Extract the [x, y] coordinate from the center of the cell holding the provided text.  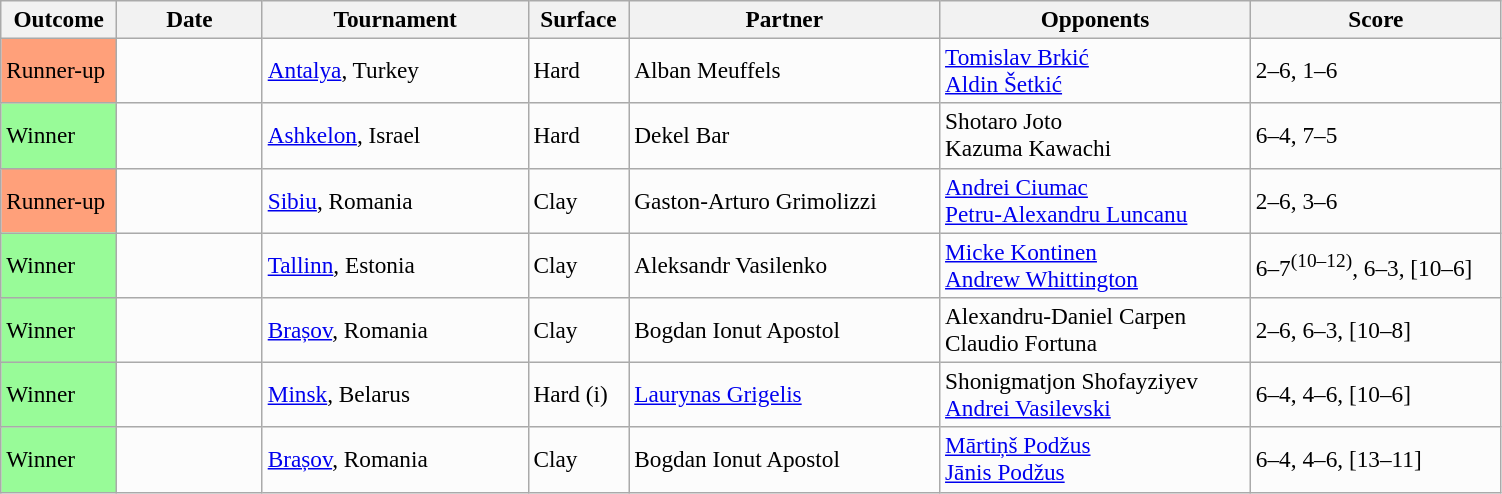
Dekel Bar [784, 136]
Shotaro Joto Kazuma Kawachi [1096, 136]
Date [190, 19]
Antalya, Turkey [395, 70]
Alexandru-Daniel Carpen Claudio Fortuna [1096, 330]
Minsk, Belarus [395, 394]
Mārtiņš Podžus Jānis Podžus [1096, 460]
6–7(10–12), 6–3, [10–6] [1376, 264]
6–4, 4–6, [13–11] [1376, 460]
Alban Meuffels [784, 70]
6–4, 4–6, [10–6] [1376, 394]
Gaston-Arturo Grimolizzi [784, 200]
Tomislav Brkić Aldin Šetkić [1096, 70]
Andrei Ciumac Petru-Alexandru Luncanu [1096, 200]
2–6, 1–6 [1376, 70]
Hard (i) [578, 394]
Shonigmatjon Shofayziyev Andrei Vasilevski [1096, 394]
Micke Kontinen Andrew Whittington [1096, 264]
2–6, 6–3, [10–8] [1376, 330]
Partner [784, 19]
Tournament [395, 19]
Opponents [1096, 19]
6–4, 7–5 [1376, 136]
Outcome [59, 19]
Sibiu, Romania [395, 200]
Aleksandr Vasilenko [784, 264]
Tallinn, Estonia [395, 264]
Ashkelon, Israel [395, 136]
Laurynas Grigelis [784, 394]
2–6, 3–6 [1376, 200]
Score [1376, 19]
Surface [578, 19]
